Return [X, Y] of the center of cell containing provided text 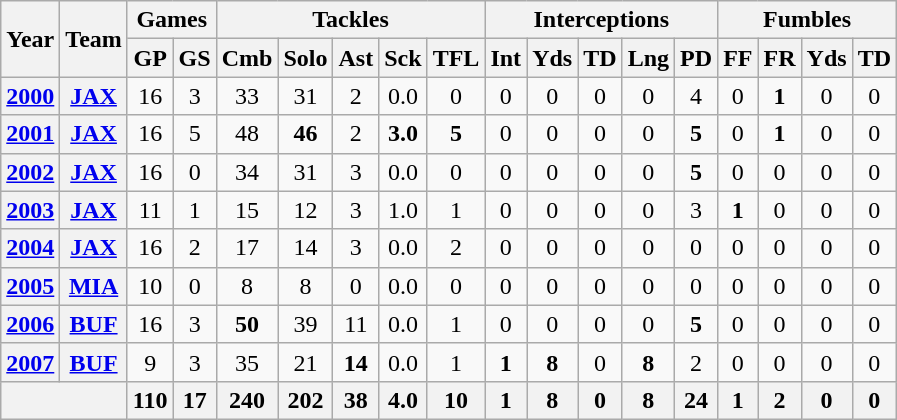
2004 [30, 248]
35 [247, 362]
110 [150, 400]
2000 [30, 96]
Int [506, 58]
2005 [30, 286]
Year [30, 39]
Games [172, 20]
2006 [30, 324]
48 [247, 134]
4 [696, 96]
Lng [648, 58]
2007 [30, 362]
FF [738, 58]
12 [306, 210]
202 [306, 400]
24 [696, 400]
Fumbles [808, 20]
9 [150, 362]
Ast [356, 58]
15 [247, 210]
46 [306, 134]
2003 [30, 210]
39 [306, 324]
50 [247, 324]
38 [356, 400]
2001 [30, 134]
Solo [306, 58]
Sck [403, 58]
34 [247, 172]
2002 [30, 172]
TFL [456, 58]
MIA [94, 286]
Interceptions [602, 20]
4.0 [403, 400]
Tackles [350, 20]
PD [696, 58]
1.0 [403, 210]
Cmb [247, 58]
GS [194, 58]
FR [780, 58]
Team [94, 39]
21 [306, 362]
33 [247, 96]
GP [150, 58]
3.0 [403, 134]
240 [247, 400]
